Extract the (X, Y) coordinate from the center of the cell holding the provided text.  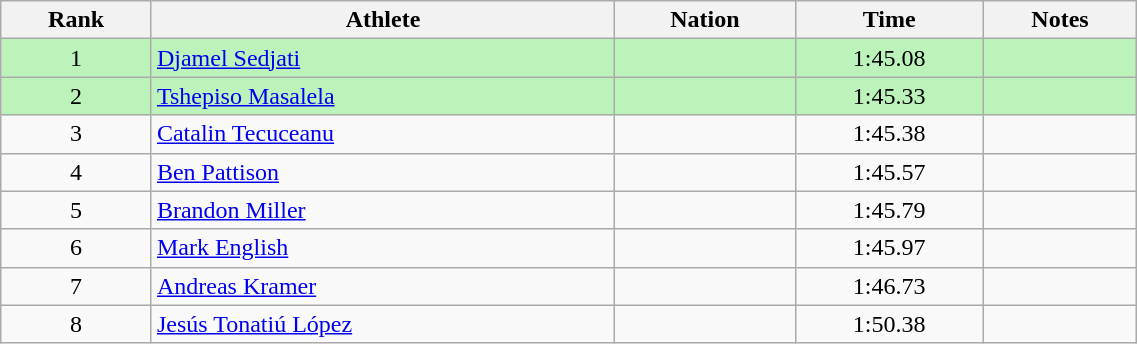
1:45.57 (889, 172)
Tshepiso Masalela (382, 96)
2 (76, 96)
1:45.33 (889, 96)
1 (76, 58)
4 (76, 172)
Time (889, 20)
1:46.73 (889, 286)
Notes (1060, 20)
Ben Pattison (382, 172)
3 (76, 134)
1:45.97 (889, 248)
6 (76, 248)
Nation (706, 20)
Brandon Miller (382, 210)
1:45.08 (889, 58)
Andreas Kramer (382, 286)
Mark English (382, 248)
Athlete (382, 20)
Djamel Sedjati (382, 58)
8 (76, 324)
1:45.38 (889, 134)
Catalin Tecuceanu (382, 134)
7 (76, 286)
1:50.38 (889, 324)
Jesús Tonatiú López (382, 324)
Rank (76, 20)
5 (76, 210)
1:45.79 (889, 210)
